Search for the cell housing the specified text and yield its [X, Y] center coordinate. 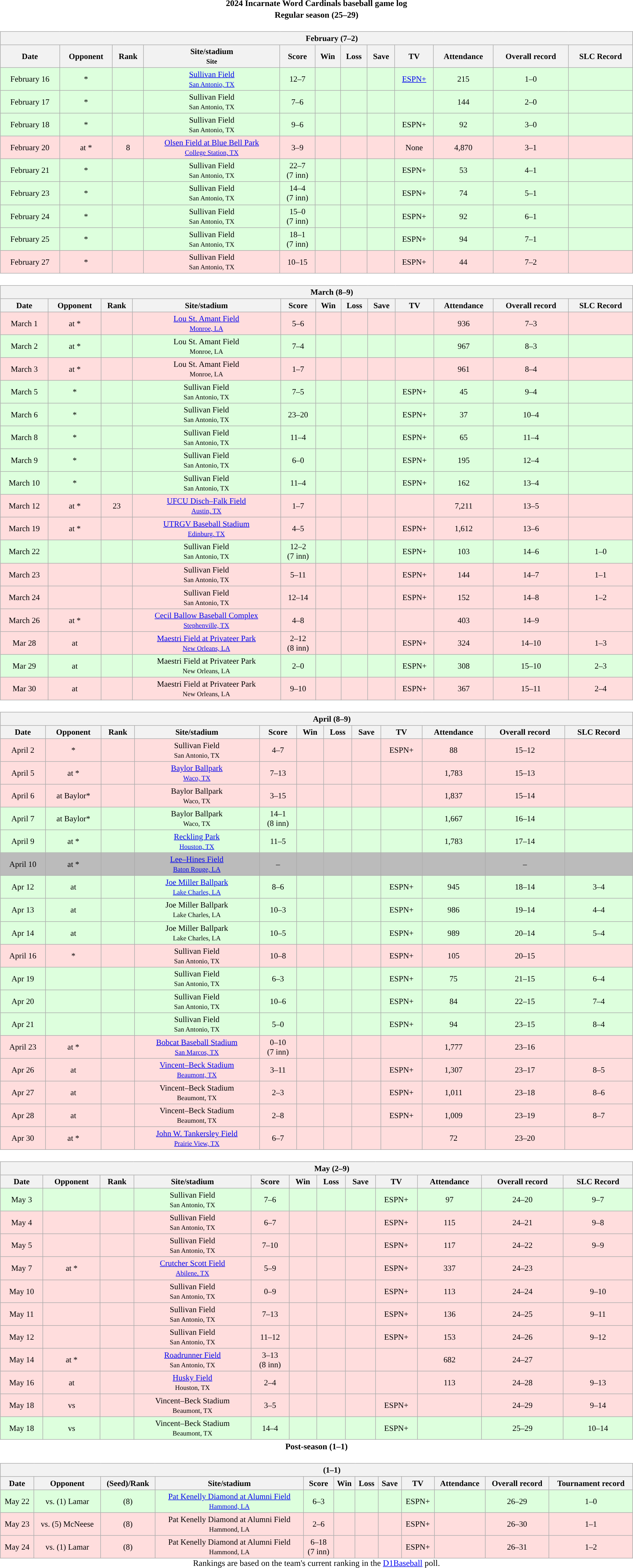
March 22 [24, 551]
Apr 13 [23, 910]
25–29 [522, 1428]
April 23 [23, 1047]
8–3 [531, 346]
13–5 [531, 506]
24–22 [522, 1245]
15–10 [531, 666]
1–3 [601, 643]
5–0 [278, 1024]
97 [449, 1200]
February 16 [30, 79]
Olsen Field at Blue Bell ParkCollege Station, TX [212, 148]
22–7(7 inn) [297, 170]
14–10 [531, 643]
February 18 [30, 125]
15–13 [525, 773]
February (7–2) [316, 38]
162 [463, 483]
88 [454, 750]
May 24 [17, 1547]
February 27 [30, 262]
1,667 [454, 818]
Mar 28 [24, 643]
12–2(7 inn) [298, 551]
April (8–9) [316, 719]
Apr 20 [23, 1002]
May 5 [22, 1245]
March 8 [24, 437]
2–6 [319, 1524]
March 26 [24, 620]
February 21 [30, 170]
February 23 [30, 193]
11–12 [270, 1337]
115 [449, 1223]
4–1 [531, 170]
26–31 [517, 1547]
3–4 [599, 887]
324 [463, 643]
Apr 30 [23, 1138]
367 [463, 688]
14–8 [531, 597]
15–0(7 inn) [297, 216]
16–14 [525, 818]
Apr 12 [23, 887]
152 [463, 597]
9–11 [598, 1314]
May 12 [22, 1337]
24–21 [522, 1223]
26–29 [517, 1501]
15–11 [531, 688]
26–30 [517, 1524]
75 [454, 978]
5–9 [270, 1268]
April 6 [23, 796]
March 1 [24, 323]
15–12 [525, 750]
3–11 [278, 1070]
May 11 [22, 1314]
9–8 [598, 1223]
9–7 [598, 1200]
Husky FieldHouston, TX [192, 1382]
20–14 [525, 933]
7–10 [270, 1245]
10–5 [278, 933]
John W. Tankersley FieldPrairie View, TX [197, 1138]
Apr 19 [23, 978]
12–7 [297, 79]
936 [463, 323]
0–10(7 inn) [278, 1047]
24–29 [522, 1405]
Apr 26 [23, 1070]
March 2 [24, 346]
6–1 [531, 216]
February 17 [30, 102]
961 [463, 369]
February 25 [30, 239]
6–0 [298, 460]
13–6 [531, 529]
14–7 [531, 575]
8 [128, 148]
9–13 [598, 1382]
12–14 [298, 597]
14–9 [531, 620]
22–15 [525, 1002]
March 10 [24, 483]
10–6 [278, 1002]
4–4 [599, 910]
308 [463, 666]
9–4 [531, 392]
May 22 [17, 1501]
3–13(8 inn) [270, 1360]
4–8 [298, 620]
986 [454, 910]
72 [454, 1138]
April 16 [23, 956]
6–4 [599, 978]
May 10 [22, 1291]
24–20 [522, 1200]
136 [449, 1314]
Mar 30 [24, 688]
4,870 [463, 148]
March (8–9) [316, 292]
19–14 [525, 910]
March 24 [24, 597]
1,009 [454, 1115]
5–1 [531, 193]
15–14 [525, 796]
Lee–Hines FieldBaton Rouge, LA [197, 864]
14–4(7 inn) [297, 193]
11–5 [278, 842]
403 [463, 620]
April 10 [23, 864]
April 9 [23, 842]
May 23 [17, 1524]
3–15 [278, 796]
UTRGV Baseball StadiumEdinburg, TX [206, 529]
10–14 [598, 1428]
Tournament record [591, 1483]
14–4 [270, 1428]
(Seed)/Rank [128, 1483]
10–4 [531, 415]
117 [449, 1245]
May 16 [22, 1382]
February 24 [30, 216]
45 [463, 392]
May (2–9) [316, 1168]
23–16 [525, 1047]
Apr 14 [23, 933]
Apr 28 [23, 1115]
53 [463, 170]
Site/stadiumSite [212, 57]
103 [463, 551]
4–5 [298, 529]
8–5 [599, 1070]
Apr 27 [23, 1093]
24–28 [522, 1382]
February 20 [30, 148]
195 [463, 460]
March 23 [24, 575]
May 4 [22, 1223]
18–14 [525, 887]
967 [463, 346]
215 [463, 79]
14–6 [531, 551]
84 [454, 1002]
65 [463, 437]
23–18 [525, 1093]
(1–1) [316, 1470]
24–25 [522, 1314]
10–8 [278, 956]
March 9 [24, 460]
3–1 [531, 148]
Bobcat Baseball StadiumSan Marcos, TX [197, 1047]
5–11 [298, 575]
9–9 [598, 1245]
1,777 [454, 1047]
17–14 [525, 842]
24–23 [522, 1268]
9–12 [598, 1337]
10–15 [297, 262]
vs. (5) McNeese [67, 1524]
12–4 [531, 460]
0–9 [270, 1291]
6–18(7 inn) [319, 1547]
44 [463, 262]
May 3 [22, 1200]
4–7 [278, 750]
March 5 [24, 392]
23–15 [525, 1024]
March 6 [24, 415]
March 3 [24, 369]
Reckling ParkHouston, TX [197, 842]
April 2 [23, 750]
23–19 [525, 1115]
Cecil Ballow Baseball ComplexStephenville, TX [206, 620]
105 [454, 956]
None [414, 148]
153 [449, 1337]
37 [463, 415]
20–15 [525, 956]
2–12(8 inn) [298, 643]
7–3 [531, 323]
945 [454, 887]
682 [449, 1360]
9–14 [598, 1405]
21–15 [525, 978]
Apr 21 [23, 1024]
Crutcher Scott FieldAbilene, TX [192, 1268]
7,211 [463, 506]
3–5 [270, 1405]
7–5 [298, 392]
UFCU Disch–Falk FieldAustin, TX [206, 506]
23–17 [525, 1070]
337 [449, 1268]
24–26 [522, 1337]
April 5 [23, 773]
10–3 [278, 910]
3–9 [297, 148]
24–27 [522, 1360]
7–1 [531, 239]
2–8 [278, 1115]
74 [463, 193]
April 7 [23, 818]
Roadrunner FieldSan Antonio, TX [192, 1360]
March 12 [24, 506]
14–1(8 inn) [278, 818]
3–0 [531, 125]
24–24 [522, 1291]
March 19 [24, 529]
1,011 [454, 1093]
23 [117, 506]
8–7 [599, 1115]
7–2 [531, 262]
5–6 [298, 323]
1,612 [463, 529]
13–4 [531, 483]
9–6 [297, 125]
May 7 [22, 1268]
1,837 [454, 796]
1,307 [454, 1070]
18–1(7 inn) [297, 239]
989 [454, 933]
5–4 [599, 933]
Mar 29 [24, 666]
May 14 [22, 1360]
